Provide the [x, y] coordinate of the cell's center where the given text is located.  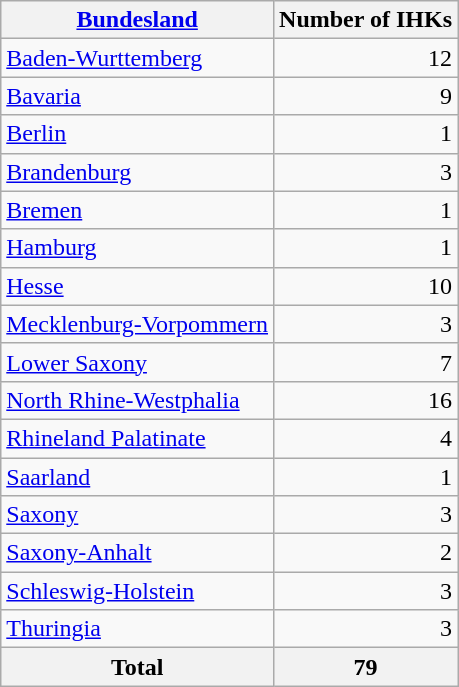
Bundesland [138, 20]
North Rhine-Westphalia [138, 400]
Bremen [138, 210]
Berlin [138, 134]
10 [366, 286]
Baden-Wurttemberg [138, 58]
Saxony [138, 515]
Mecklenburg-Vorpommern [138, 324]
Brandenburg [138, 172]
79 [366, 667]
16 [366, 400]
Hesse [138, 286]
Total [138, 667]
4 [366, 438]
Saarland [138, 477]
Number of IHKs [366, 20]
Schleswig-Holstein [138, 591]
Bavaria [138, 96]
Hamburg [138, 248]
9 [366, 96]
12 [366, 58]
Lower Saxony [138, 362]
2 [366, 553]
7 [366, 362]
Saxony-Anhalt [138, 553]
Thuringia [138, 629]
Rhineland Palatinate [138, 438]
